For the text-containing cell, return its midpoint in [x, y] coordinate format. 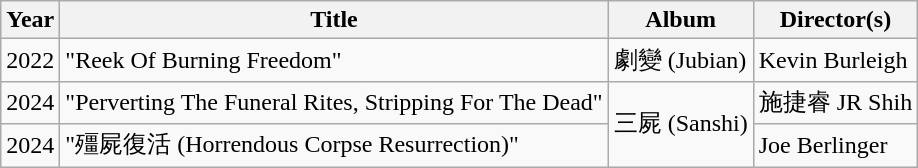
"Reek Of Burning Freedom" [334, 60]
Kevin Burleigh [835, 60]
"Perverting The Funeral Rites, Stripping For The Dead" [334, 102]
Director(s) [835, 20]
Year [30, 20]
Title [334, 20]
三屍 (Sanshi) [680, 124]
"殭屍復活 (Horrendous Corpse Resurrection)" [334, 146]
劇變 (Jubian) [680, 60]
施捷睿 JR Shih [835, 102]
Album [680, 20]
Joe Berlinger [835, 146]
2022 [30, 60]
